Find where the given text appears and provide that cell's center as (X, Y) coordinate. 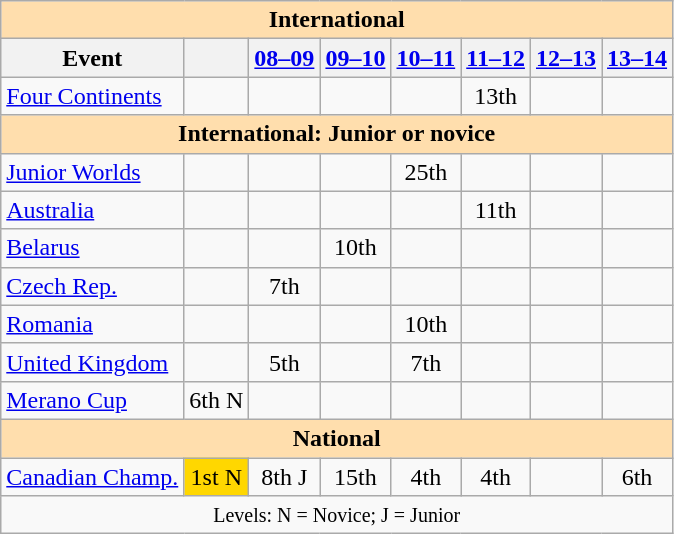
13–14 (638, 58)
Canadian Champ. (92, 477)
International (337, 20)
15th (356, 477)
Event (92, 58)
13th (496, 96)
Czech Rep. (92, 286)
12–13 (566, 58)
25th (426, 172)
6th N (216, 400)
Levels: N = Novice; J = Junior (337, 515)
1st N (216, 477)
5th (284, 362)
10–11 (426, 58)
United Kingdom (92, 362)
Australia (92, 210)
National (337, 438)
6th (638, 477)
Belarus (92, 248)
11–12 (496, 58)
09–10 (356, 58)
Romania (92, 324)
8th J (284, 477)
08–09 (284, 58)
Junior Worlds (92, 172)
Merano Cup (92, 400)
Four Continents (92, 96)
International: Junior or novice (337, 134)
11th (496, 210)
